Provide the [x, y] coordinate of the cell's center where the given text is located.  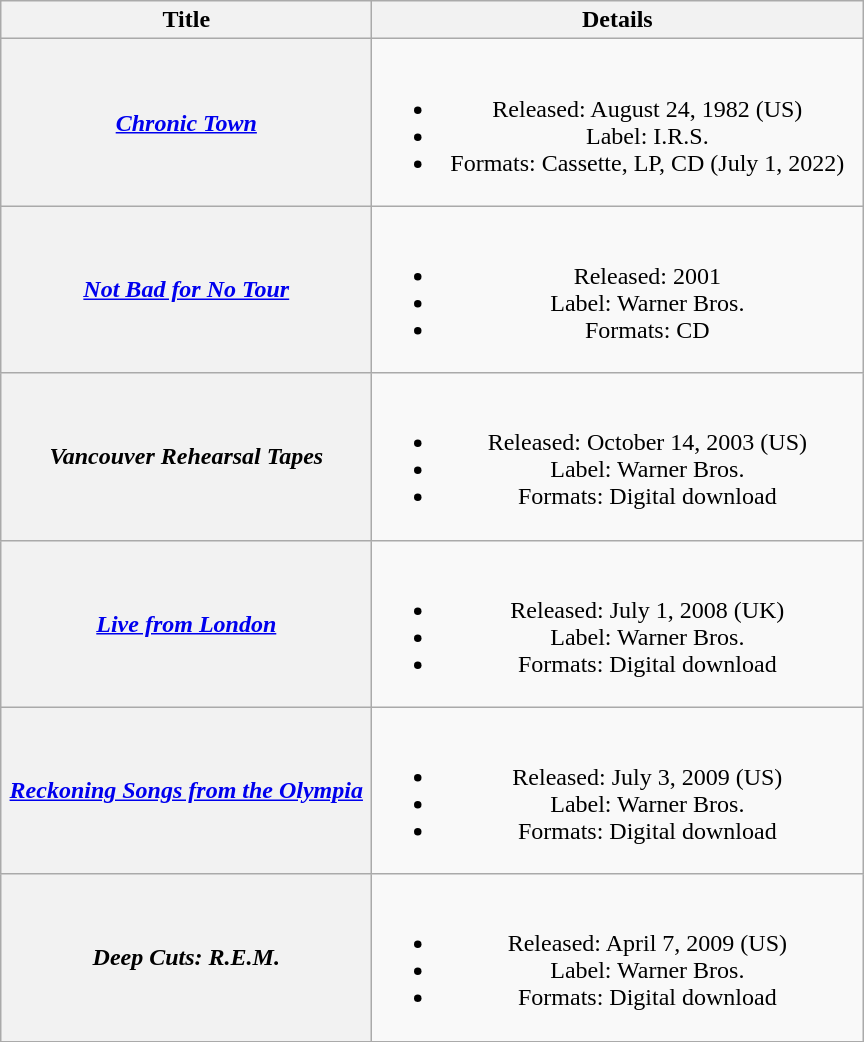
Released: October 14, 2003 (US)Label: Warner Bros.Formats: Digital download [618, 456]
Deep Cuts: R.E.M. [186, 958]
Reckoning Songs from the Olympia [186, 790]
Released: July 3, 2009 (US)Label: Warner Bros.Formats: Digital download [618, 790]
Live from London [186, 624]
Not Bad for No Tour [186, 290]
Details [618, 20]
Released: July 1, 2008 (UK)Label: Warner Bros.Formats: Digital download [618, 624]
Released: 2001Label: Warner Bros.Formats: CD [618, 290]
Chronic Town [186, 122]
Title [186, 20]
Released: August 24, 1982 (US)Label: I.R.S.Formats: Cassette, LP, CD (July 1, 2022) [618, 122]
Vancouver Rehearsal Tapes [186, 456]
Released: April 7, 2009 (US)Label: Warner Bros.Formats: Digital download [618, 958]
